Return the (x, y) coordinate for the center point of the cell that contains the specified text.  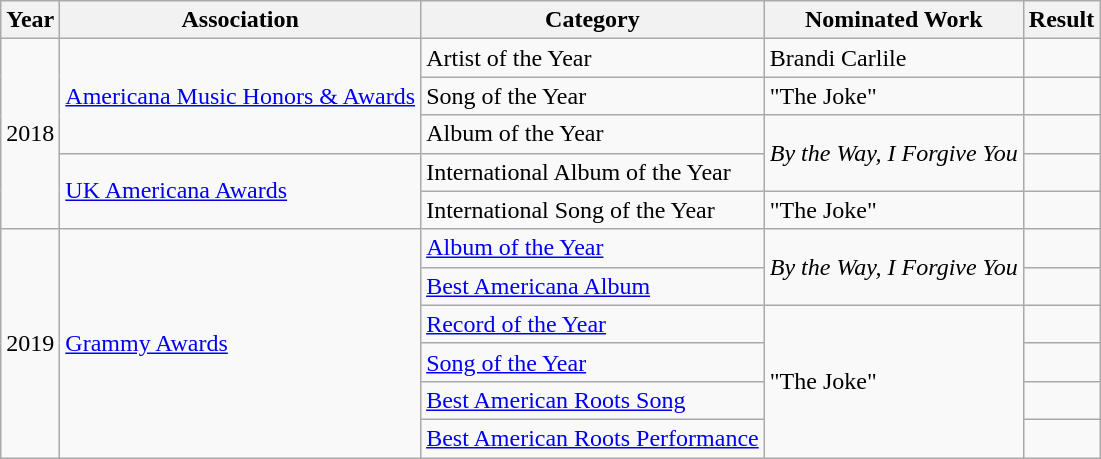
Best Americana Album (593, 286)
Best American Roots Performance (593, 438)
Americana Music Honors & Awards (240, 96)
2018 (30, 134)
Association (240, 20)
Record of the Year (593, 324)
International Song of the Year (593, 210)
Artist of the Year (593, 58)
UK Americana Awards (240, 191)
Nominated Work (894, 20)
Category (593, 20)
Year (30, 20)
Best American Roots Song (593, 400)
Result (1061, 20)
2019 (30, 343)
Grammy Awards (240, 343)
Brandi Carlile (894, 58)
International Album of the Year (593, 172)
